Pinpoint the cell where the given text exists, returning its (X, Y) midpoint coordinate. 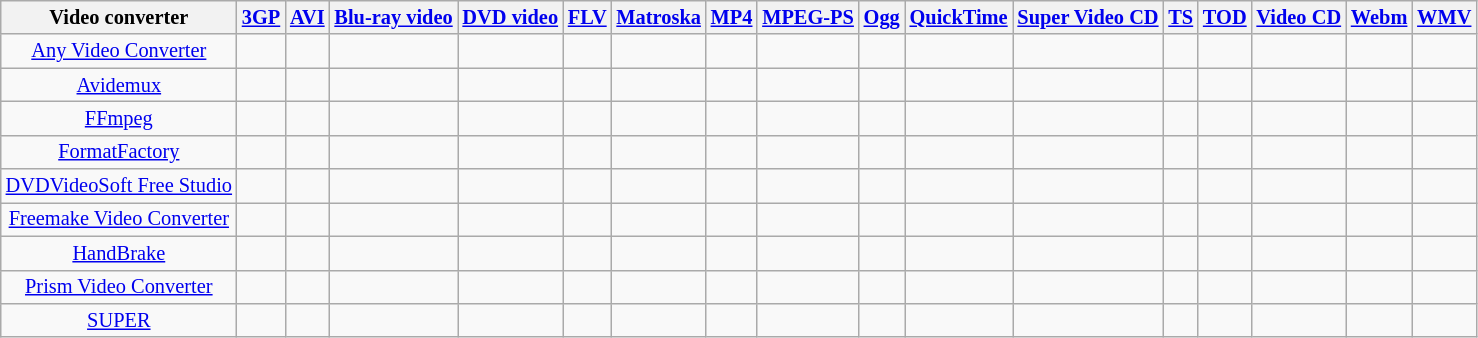
Video converter (119, 17)
Any Video Converter (119, 51)
TS (1180, 17)
Freemake Video Converter (119, 219)
TOD (1224, 17)
Super Video CD (1088, 17)
SUPER (119, 320)
HandBrake (119, 253)
3GP (261, 17)
Webm (1379, 17)
FormatFactory (119, 152)
DVDVideoSoft Free Studio (119, 186)
FFmpeg (119, 118)
MP4 (732, 17)
Ogg (882, 17)
Video CD (1299, 17)
MPEG-PS (808, 17)
Avidemux (119, 85)
QuickTime (959, 17)
Blu-ray video (393, 17)
Matroska (659, 17)
DVD video (510, 17)
WMV (1444, 17)
AVI (307, 17)
FLV (588, 17)
Prism Video Converter (119, 287)
